Find where the given text appears and provide that cell's center as [x, y] coordinate. 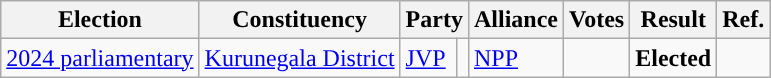
Alliance [516, 20]
Kurunegala District [300, 58]
Election [100, 20]
Elected [674, 58]
Result [674, 20]
NPP [516, 58]
Ref. [744, 20]
Constituency [300, 20]
JVP [428, 58]
Votes [597, 20]
2024 parliamentary [100, 58]
Party [434, 20]
